Locate the cell with the specified text and output its [x, y] center coordinate. 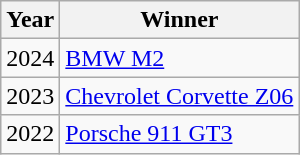
2024 [30, 58]
2022 [30, 134]
Chevrolet Corvette Z06 [180, 96]
2023 [30, 96]
Year [30, 20]
Winner [180, 20]
BMW M2 [180, 58]
Porsche 911 GT3 [180, 134]
